Return (x, y) of the center of cell containing provided text 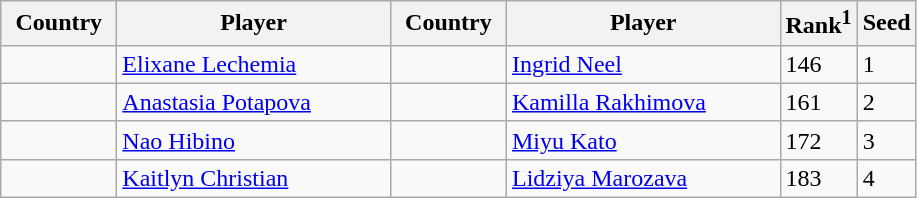
146 (818, 64)
Kaitlyn Christian (254, 178)
Kamilla Rakhimova (643, 102)
4 (886, 178)
183 (818, 178)
1 (886, 64)
Anastasia Potapova (254, 102)
Ingrid Neel (643, 64)
172 (818, 140)
2 (886, 102)
Seed (886, 24)
Miyu Kato (643, 140)
Rank1 (818, 24)
161 (818, 102)
3 (886, 140)
Elixane Lechemia (254, 64)
Lidziya Marozava (643, 178)
Nao Hibino (254, 140)
